Determine the [X, Y] coordinate at the center of the cell enclosing the given text.  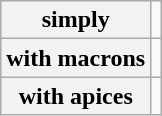
with macrons [76, 58]
simply [76, 20]
with apices [76, 96]
